Output the [x, y] coordinate of the center of the cell containing the given text.  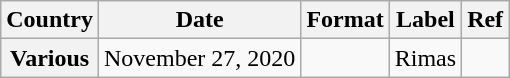
Country [50, 20]
Various [50, 58]
Format [345, 20]
Label [425, 20]
Ref [486, 20]
Rimas [425, 58]
November 27, 2020 [199, 58]
Date [199, 20]
